Output the [X, Y] coordinate of the center of the cell containing the given text.  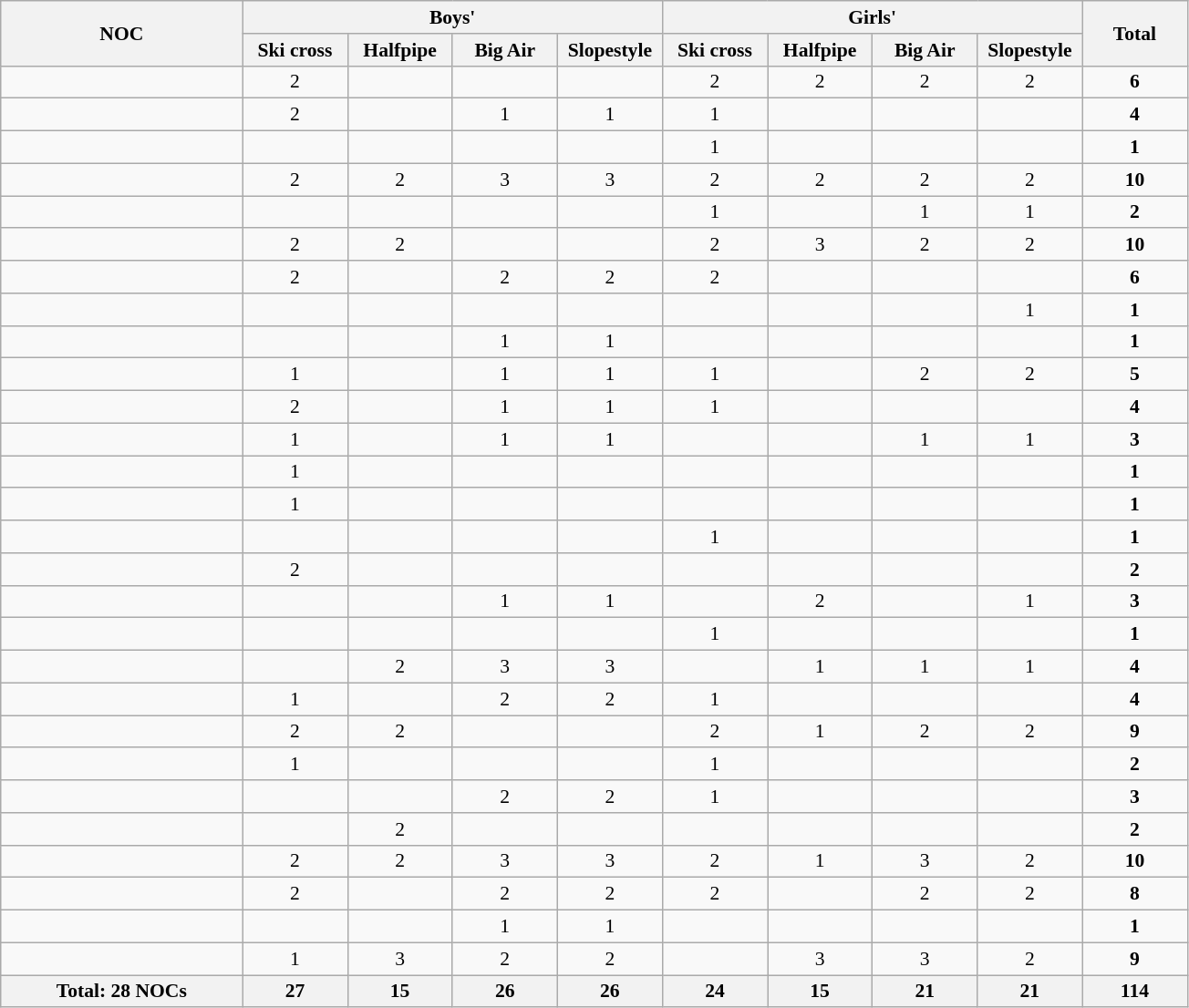
27 [295, 992]
Boys' [452, 17]
24 [715, 992]
Total [1134, 33]
NOC [122, 33]
5 [1134, 375]
8 [1134, 894]
Girls' [872, 17]
Total: 28 NOCs [122, 992]
114 [1134, 992]
